Determine the (X, Y) coordinate at the center of the cell enclosing the given text.  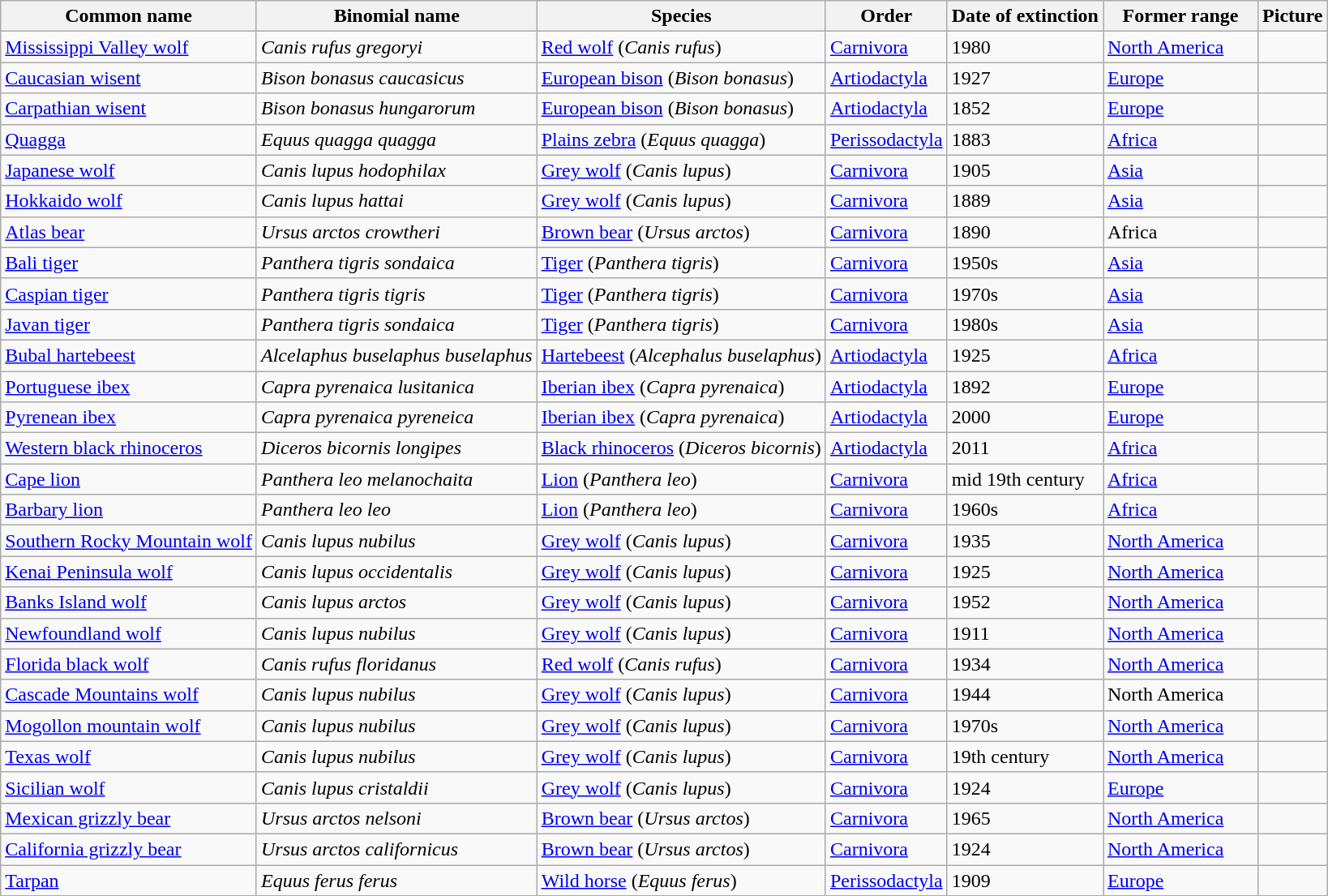
Sicilian wolf (129, 787)
Bison bonasus hungarorum (396, 109)
1889 (1025, 201)
mid 19th century (1025, 479)
Canis rufus gregoryi (396, 47)
Atlas bear (129, 232)
Date of extinction (1025, 16)
1980 (1025, 47)
1883 (1025, 139)
Tarpan (129, 880)
Pyrenean ibex (129, 418)
Panthera leo melanochaita (396, 479)
Banks Island wolf (129, 602)
California grizzly bear (129, 849)
Canis rufus floridanus (396, 664)
Order (886, 16)
1905 (1025, 170)
Bison bonasus caucasicus (396, 78)
Canis lupus hodophilax (396, 170)
1890 (1025, 232)
Binomial name (396, 16)
Hartebeest (Alcephalus buselaphus) (681, 355)
1927 (1025, 78)
Former range (1180, 16)
1934 (1025, 664)
19th century (1025, 757)
1960s (1025, 510)
1935 (1025, 541)
2000 (1025, 418)
Texas wolf (129, 757)
Plains zebra (Equus quagga) (681, 139)
1952 (1025, 602)
Western black rhinoceros (129, 448)
Quagga (129, 139)
Canis lupus arctos (396, 602)
Caspian tiger (129, 294)
Bali tiger (129, 263)
Common name (129, 16)
Panthera leo leo (396, 510)
Kenai Peninsula wolf (129, 572)
1911 (1025, 633)
Bubal hartebeest (129, 355)
Southern Rocky Mountain wolf (129, 541)
Alcelaphus buselaphus buselaphus (396, 355)
Mississippi Valley wolf (129, 47)
Florida black wolf (129, 664)
Ursus arctos nelsoni (396, 818)
2011 (1025, 448)
Canis lupus cristaldii (396, 787)
Black rhinoceros (Diceros bicornis) (681, 448)
Carpathian wisent (129, 109)
Equus ferus ferus (396, 880)
Portuguese ibex (129, 387)
Mogollon mountain wolf (129, 726)
1980s (1025, 324)
Wild horse (Equus ferus) (681, 880)
Javan tiger (129, 324)
1892 (1025, 387)
Japanese wolf (129, 170)
Panthera tigris tigris (396, 294)
Ursus arctos crowtheri (396, 232)
1965 (1025, 818)
Species (681, 16)
Picture (1292, 16)
Diceros bicornis longipes (396, 448)
Caucasian wisent (129, 78)
Mexican grizzly bear (129, 818)
1950s (1025, 263)
Hokkaido wolf (129, 201)
Cascade Mountains wolf (129, 695)
Capra pyrenaica pyreneica (396, 418)
Ursus arctos californicus (396, 849)
Cape lion (129, 479)
1852 (1025, 109)
1944 (1025, 695)
Canis lupus occidentalis (396, 572)
Barbary lion (129, 510)
Newfoundland wolf (129, 633)
1909 (1025, 880)
Equus quagga quagga (396, 139)
Capra pyrenaica lusitanica (396, 387)
Canis lupus hattai (396, 201)
